Return the [X, Y] coordinate for the center point of the cell that contains the specified text.  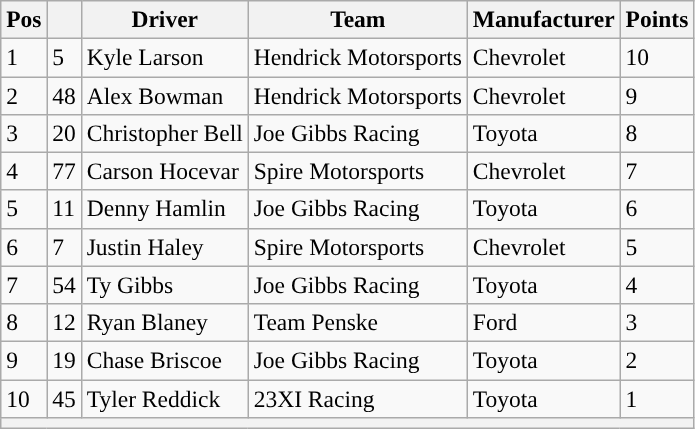
Kyle Larson [164, 57]
Christopher Bell [164, 133]
20 [64, 133]
Team Penske [358, 322]
12 [64, 322]
Ford [544, 322]
23XI Racing [358, 398]
45 [64, 398]
Manufacturer [544, 19]
Ryan Blaney [164, 322]
Chase Briscoe [164, 360]
11 [64, 209]
Pos [24, 19]
77 [64, 171]
Driver [164, 19]
Denny Hamlin [164, 209]
Tyler Reddick [164, 398]
Alex Bowman [164, 95]
48 [64, 95]
Team [358, 19]
Points [657, 19]
Ty Gibbs [164, 285]
54 [64, 285]
Justin Haley [164, 247]
19 [64, 360]
Carson Hocevar [164, 171]
